Scan for the cell matching the given text and deliver its [x, y] coordinate at center. 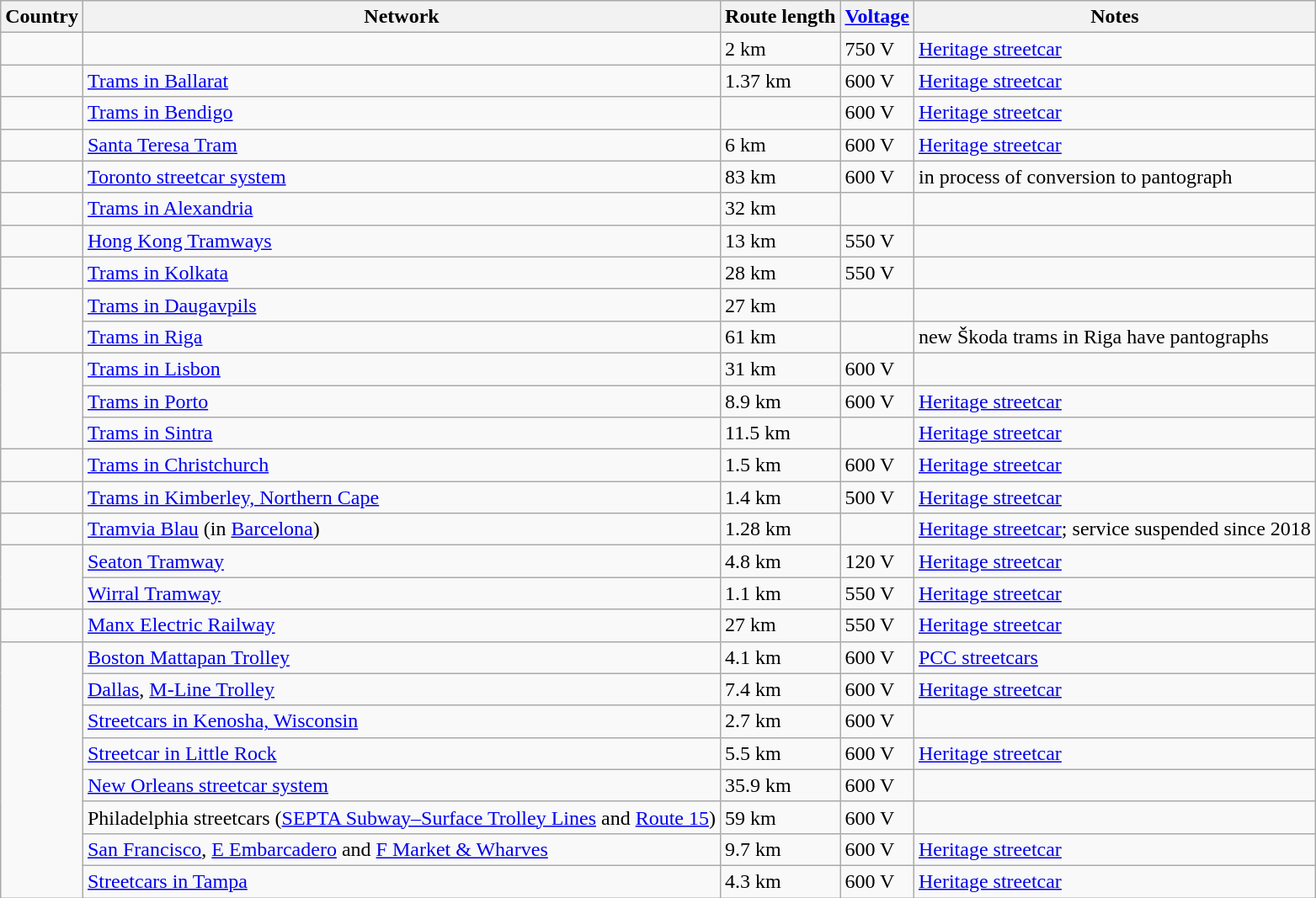
Notes [1115, 17]
in process of conversion to pantograph [1115, 177]
2 km [781, 49]
New Orleans streetcar system [401, 785]
Trams in Daugavpils [401, 305]
1.28 km [781, 529]
9.7 km [781, 849]
1.37 km [781, 81]
Trams in Kolkata [401, 273]
Route length [781, 17]
Country [42, 17]
Trams in Riga [401, 337]
6 km [781, 145]
Manx Electric Railway [401, 625]
Wirral Tramway [401, 593]
Trams in Ballarat [401, 81]
28 km [781, 273]
San Francisco, E Embarcadero and F Market & Wharves [401, 849]
1.5 km [781, 465]
1.1 km [781, 593]
500 V [877, 497]
11.5 km [781, 433]
Heritage streetcar; service suspended since 2018 [1115, 529]
Trams in Sintra [401, 433]
Trams in Christchurch [401, 465]
Santa Teresa Tram [401, 145]
Streetcars in Tampa [401, 881]
4.3 km [781, 881]
Streetcars in Kenosha, Wisconsin [401, 721]
4.8 km [781, 561]
83 km [781, 177]
13 km [781, 241]
Streetcar in Little Rock [401, 753]
Philadelphia streetcars (SEPTA Subway–Surface Trolley Lines and Route 15) [401, 817]
2.7 km [781, 721]
Trams in Alexandria [401, 209]
Trams in Porto [401, 401]
35.9 km [781, 785]
59 km [781, 817]
Dallas, M-Line Trolley [401, 689]
Trams in Bendigo [401, 113]
8.9 km [781, 401]
32 km [781, 209]
1.4 km [781, 497]
PCC streetcars [1115, 657]
Voltage [877, 17]
750 V [877, 49]
120 V [877, 561]
new Škoda trams in Riga have pantographs [1115, 337]
Boston Mattapan Trolley [401, 657]
31 km [781, 369]
Seaton Tramway [401, 561]
Network [401, 17]
Trams in Lisbon [401, 369]
Tramvia Blau (in Barcelona) [401, 529]
Trams in Kimberley, Northern Cape [401, 497]
Hong Kong Tramways [401, 241]
4.1 km [781, 657]
5.5 km [781, 753]
Toronto streetcar system [401, 177]
61 km [781, 337]
7.4 km [781, 689]
